Find where the given text appears and provide that cell's center as [X, Y] coordinate. 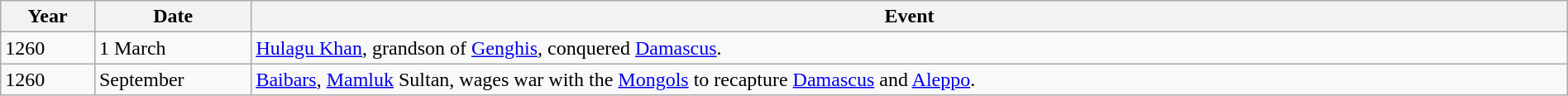
1 March [172, 48]
Event [910, 17]
Year [48, 17]
September [172, 79]
Hulagu Khan, grandson of Genghis, conquered Damascus. [910, 48]
Baibars, Mamluk Sultan, wages war with the Mongols to recapture Damascus and Aleppo. [910, 79]
Date [172, 17]
